Extract the (X, Y) coordinate from the center of the cell holding the provided text.  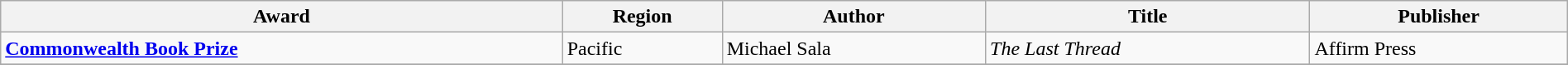
Publisher (1439, 17)
Author (853, 17)
Commonwealth Book Prize (281, 48)
The Last Thread (1148, 48)
Michael Sala (853, 48)
Title (1148, 17)
Affirm Press (1439, 48)
Region (642, 17)
Pacific (642, 48)
Award (281, 17)
